Identify which cell holds the provided text, then report its (x, y) central coordinate. 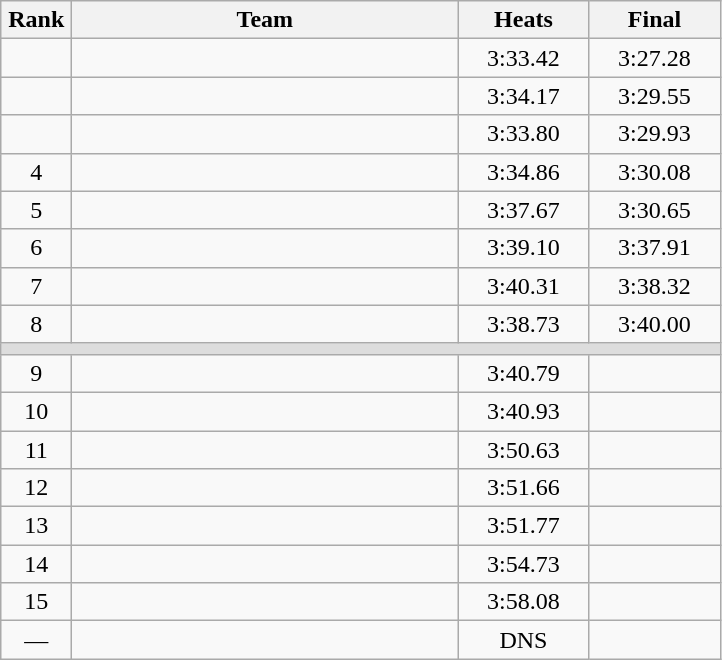
Heats (524, 20)
15 (36, 602)
9 (36, 373)
3:30.65 (654, 210)
13 (36, 526)
Final (654, 20)
3:29.55 (654, 96)
8 (36, 324)
3:50.63 (524, 449)
5 (36, 210)
3:51.66 (524, 488)
3:34.86 (524, 172)
3:40.79 (524, 373)
3:40.00 (654, 324)
3:40.93 (524, 411)
3:51.77 (524, 526)
3:58.08 (524, 602)
6 (36, 248)
3:29.93 (654, 134)
3:40.31 (524, 286)
3:39.10 (524, 248)
3:34.17 (524, 96)
10 (36, 411)
Team (265, 20)
3:37.91 (654, 248)
14 (36, 564)
11 (36, 449)
3:37.67 (524, 210)
3:30.08 (654, 172)
3:38.73 (524, 324)
3:33.80 (524, 134)
12 (36, 488)
Rank (36, 20)
— (36, 640)
3:38.32 (654, 286)
3:54.73 (524, 564)
3:33.42 (524, 58)
4 (36, 172)
DNS (524, 640)
3:27.28 (654, 58)
7 (36, 286)
